Return [x, y] of the center of cell containing provided text 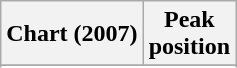
Peak position [189, 34]
Chart (2007) [72, 34]
